Provide the [X, Y] coordinate of the cell's center where the given text is located.  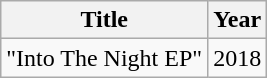
Year [238, 20]
2018 [238, 58]
"Into The Night EP" [104, 58]
Title [104, 20]
